Determine the (X, Y) coordinate at the center of the cell enclosing the given text.  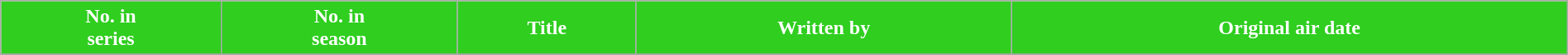
Original air date (1289, 28)
Written by (824, 28)
No. inseason (339, 28)
Title (547, 28)
No. inseries (111, 28)
